Identify which cell holds the provided text, then report its [X, Y] central coordinate. 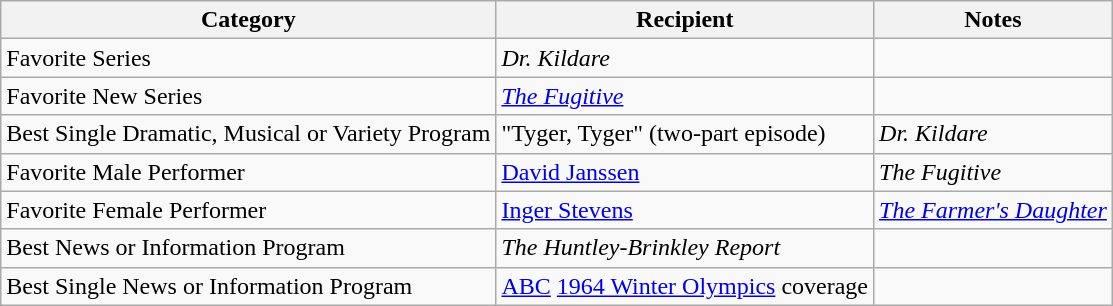
Best News or Information Program [248, 248]
The Farmer's Daughter [994, 210]
Category [248, 20]
ABC 1964 Winter Olympics coverage [685, 286]
Favorite Female Performer [248, 210]
Favorite Series [248, 58]
Inger Stevens [685, 210]
Notes [994, 20]
Best Single News or Information Program [248, 286]
The Huntley-Brinkley Report [685, 248]
Favorite Male Performer [248, 172]
Recipient [685, 20]
Favorite New Series [248, 96]
"Tyger, Tyger" (two-part episode) [685, 134]
David Janssen [685, 172]
Best Single Dramatic, Musical or Variety Program [248, 134]
